Provide the [x, y] coordinate of the cell's center where the given text is located.  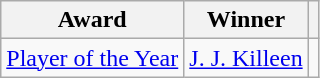
Player of the Year [92, 58]
J. J. Killeen [246, 58]
Winner [246, 20]
Award [92, 20]
